Find where the given text appears and provide that cell's center as [x, y] coordinate. 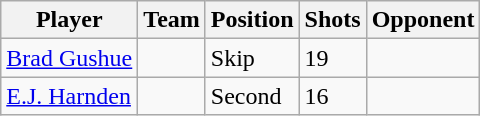
Player [70, 20]
Position [252, 20]
Second [252, 96]
Skip [252, 58]
E.J. Harnden [70, 96]
19 [332, 58]
16 [332, 96]
Team [172, 20]
Opponent [423, 20]
Shots [332, 20]
Brad Gushue [70, 58]
